Find where the given text appears and provide that cell's center as [X, Y] coordinate. 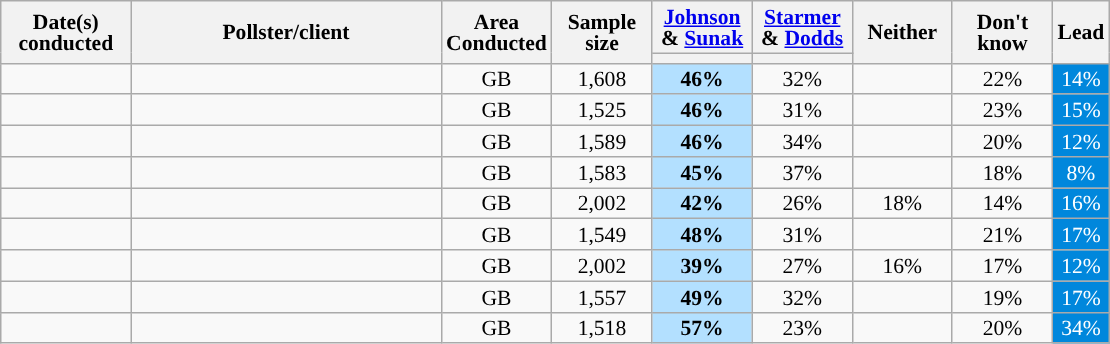
26% [802, 204]
39% [702, 266]
48% [702, 234]
Area Conducted [496, 32]
1,549 [602, 234]
Neither [902, 32]
1,518 [602, 328]
57% [702, 328]
Pollster/client [286, 32]
1,583 [602, 172]
42% [702, 204]
Don't know [1002, 32]
15% [1082, 110]
27% [802, 266]
8% [1082, 172]
49% [702, 296]
Date(s)conducted [66, 32]
45% [702, 172]
Sample size [602, 32]
Starmer & Dodds [802, 27]
21% [1002, 234]
Lead [1082, 32]
Johnson & Sunak [702, 27]
1,589 [602, 142]
37% [802, 172]
1,525 [602, 110]
1,608 [602, 78]
19% [1002, 296]
1,557 [602, 296]
22% [1002, 78]
